Capture the cell that displays the provided text and extract its (x, y) central coordinate. 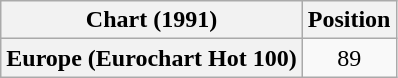
89 (349, 58)
Chart (1991) (152, 20)
Position (349, 20)
Europe (Eurochart Hot 100) (152, 58)
